Determine the [x, y] coordinate at the center of the cell enclosing the given text.  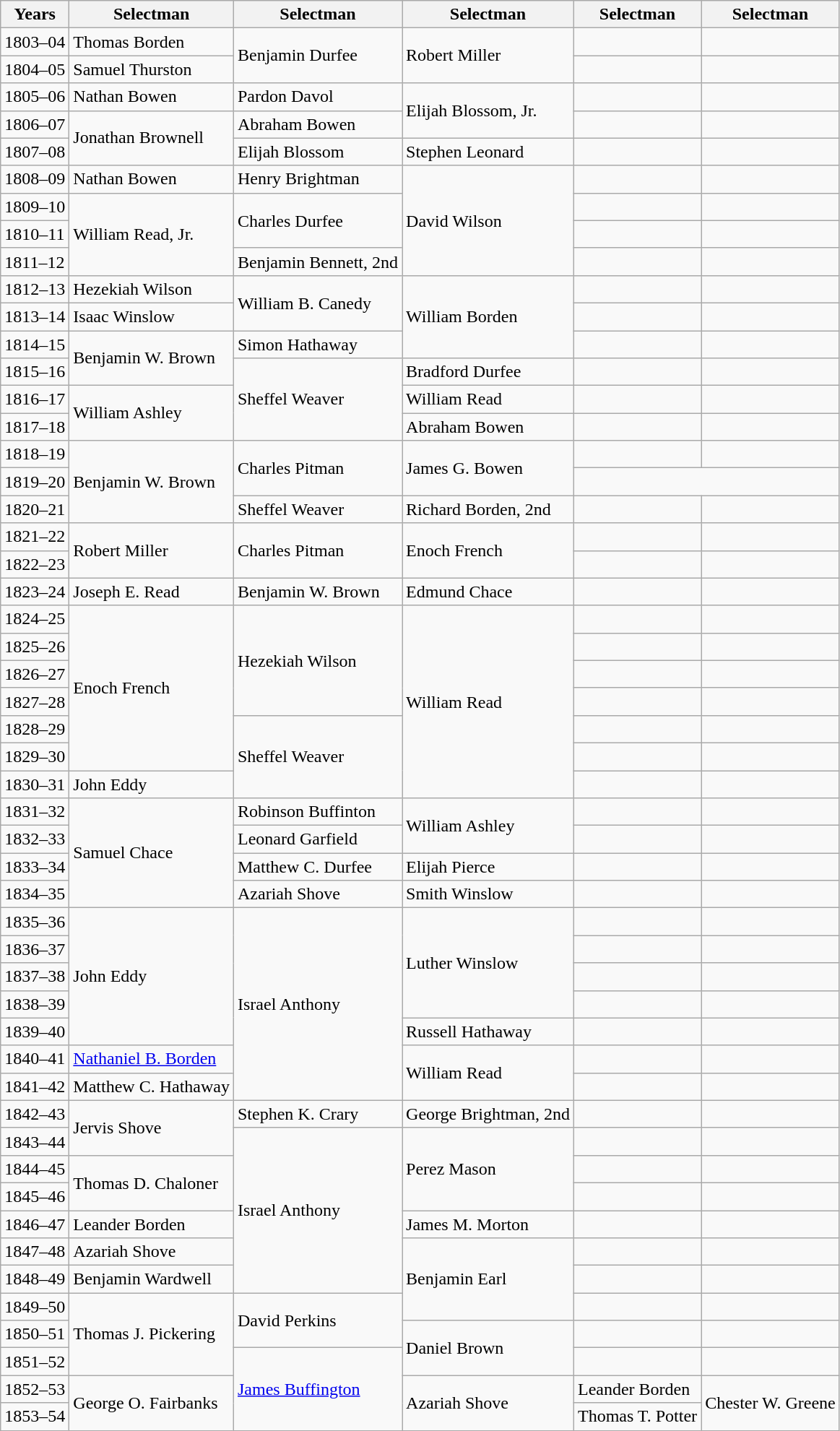
1828–29 [35, 729]
1825–26 [35, 647]
1826–27 [35, 674]
1852–53 [35, 1389]
Years [35, 14]
1816–17 [35, 399]
Perez Mason [488, 1169]
1811–12 [35, 261]
William Borden [488, 316]
Thomas J. Pickering [152, 1334]
Simon Hathaway [318, 345]
Thomas Borden [152, 42]
Robinson Buffinton [318, 812]
Jervis Shove [152, 1128]
1850–51 [35, 1334]
1807–08 [35, 152]
George O. Fairbanks [152, 1403]
George Brightman, 2nd [488, 1114]
Pardon Davol [318, 97]
Thomas D. Chaloner [152, 1183]
1836–37 [35, 949]
1821–22 [35, 537]
1843–44 [35, 1141]
James Buffington [318, 1389]
1813–14 [35, 316]
1805–06 [35, 97]
1834–35 [35, 894]
1838–39 [35, 1004]
1832–33 [35, 839]
Russell Hathaway [488, 1032]
1803–04 [35, 42]
1831–32 [35, 812]
Smith Winslow [488, 894]
William Read, Jr. [152, 234]
Benjamin Bennett, 2nd [318, 261]
David Wilson [488, 220]
1845–46 [35, 1196]
1809–10 [35, 207]
Joseph E. Read [152, 592]
1840–41 [35, 1059]
1841–42 [35, 1086]
1824–25 [35, 619]
Elijah Blossom, Jr. [488, 111]
1848–49 [35, 1279]
Matthew C. Hathaway [152, 1086]
Elijah Pierce [488, 867]
1829–30 [35, 756]
1806–07 [35, 124]
1847–48 [35, 1252]
Benjamin Earl [488, 1279]
1844–45 [35, 1169]
1814–15 [35, 345]
Edmund Chace [488, 592]
1851–52 [35, 1362]
1810–11 [35, 234]
1842–43 [35, 1114]
Richard Borden, 2nd [488, 509]
Bradford Durfee [488, 372]
1818–19 [35, 454]
Chester W. Greene [771, 1403]
1812–13 [35, 289]
1823–24 [35, 592]
1815–16 [35, 372]
Luther Winslow [488, 963]
1827–28 [35, 701]
Isaac Winslow [152, 316]
1830–31 [35, 784]
Nathaniel B. Borden [152, 1059]
Jonathan Brownell [152, 138]
Daniel Brown [488, 1348]
1849–50 [35, 1307]
Benjamin Durfee [318, 56]
Leonard Garfield [318, 839]
1822–23 [35, 564]
James M. Morton [488, 1224]
William B. Canedy [318, 303]
Henry Brightman [318, 179]
1820–21 [35, 509]
1819–20 [35, 482]
1846–47 [35, 1224]
Charles Durfee [318, 220]
Samuel Chace [152, 853]
Stephen Leonard [488, 152]
1853–54 [35, 1417]
Elijah Blossom [318, 152]
Matthew C. Durfee [318, 867]
1837–38 [35, 977]
1839–40 [35, 1032]
1835–36 [35, 922]
1817–18 [35, 427]
1804–05 [35, 69]
Benjamin Wardwell [152, 1279]
Thomas T. Potter [637, 1417]
1808–09 [35, 179]
James G. Bowen [488, 468]
1833–34 [35, 867]
David Perkins [318, 1320]
Samuel Thurston [152, 69]
Stephen K. Crary [318, 1114]
